Return (x, y) of the center of cell containing provided text 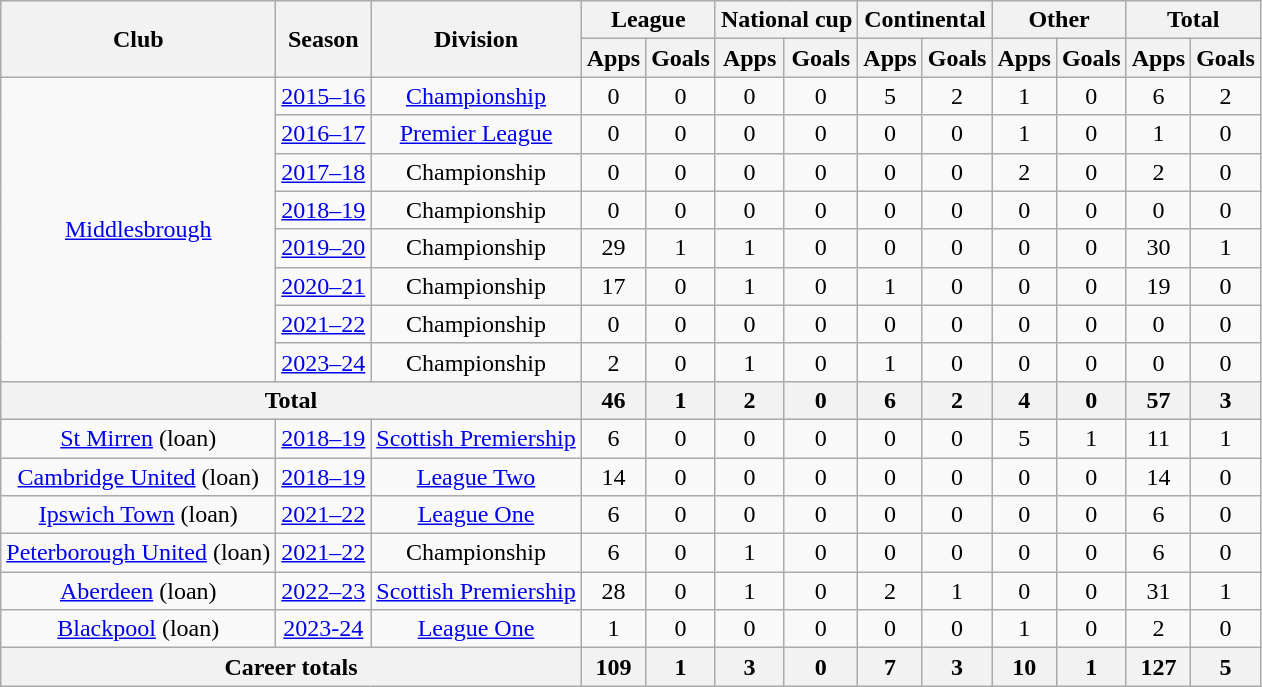
Aberdeen (loan) (138, 591)
11 (1158, 438)
Premier League (476, 134)
31 (1158, 591)
Club (138, 39)
2023–24 (324, 362)
2019–20 (324, 248)
Middlesbrough (138, 229)
Peterborough United (loan) (138, 553)
2016–17 (324, 134)
Season (324, 39)
10 (1024, 667)
National cup (786, 20)
Blackpool (loan) (138, 629)
4 (1024, 400)
League Two (476, 477)
127 (1158, 667)
28 (613, 591)
46 (613, 400)
17 (613, 286)
League (648, 20)
Continental (925, 20)
30 (1158, 248)
2022–23 (324, 591)
29 (613, 248)
109 (613, 667)
2020–21 (324, 286)
2017–18 (324, 172)
Ipswich Town (loan) (138, 515)
Division (476, 39)
57 (1158, 400)
2015–16 (324, 96)
St Mirren (loan) (138, 438)
Other (1059, 20)
7 (890, 667)
Career totals (291, 667)
19 (1158, 286)
2023-24 (324, 629)
Cambridge United (loan) (138, 477)
